Detect which cell encompasses the target text, then output its (X, Y) center coordinate. 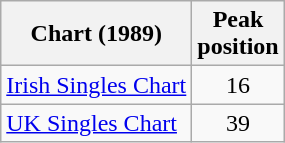
UK Singles Chart (96, 123)
Peakposition (238, 34)
39 (238, 123)
Chart (1989) (96, 34)
Irish Singles Chart (96, 85)
16 (238, 85)
